Extract the (X, Y) coordinate from the center of the cell holding the provided text.  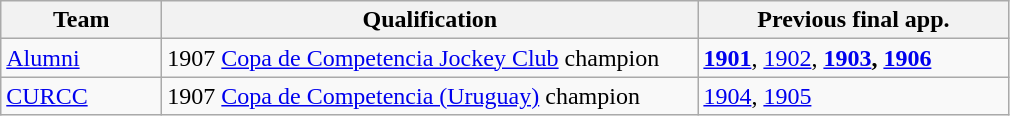
1904, 1905 (854, 96)
Qualification (430, 20)
1907 Copa de Competencia (Uruguay) champion (430, 96)
Alumni (82, 58)
Team (82, 20)
CURCC (82, 96)
1907 Copa de Competencia Jockey Club champion (430, 58)
1901, 1902, 1903, 1906 (854, 58)
Previous final app. (854, 20)
